Return (X, Y) of the center of cell containing provided text 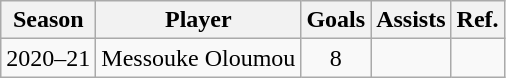
2020–21 (48, 58)
Messouke Oloumou (198, 58)
Assists (411, 20)
8 (336, 58)
Season (48, 20)
Player (198, 20)
Ref. (478, 20)
Goals (336, 20)
